Determine the (X, Y) coordinate at the center of the cell enclosing the given text.  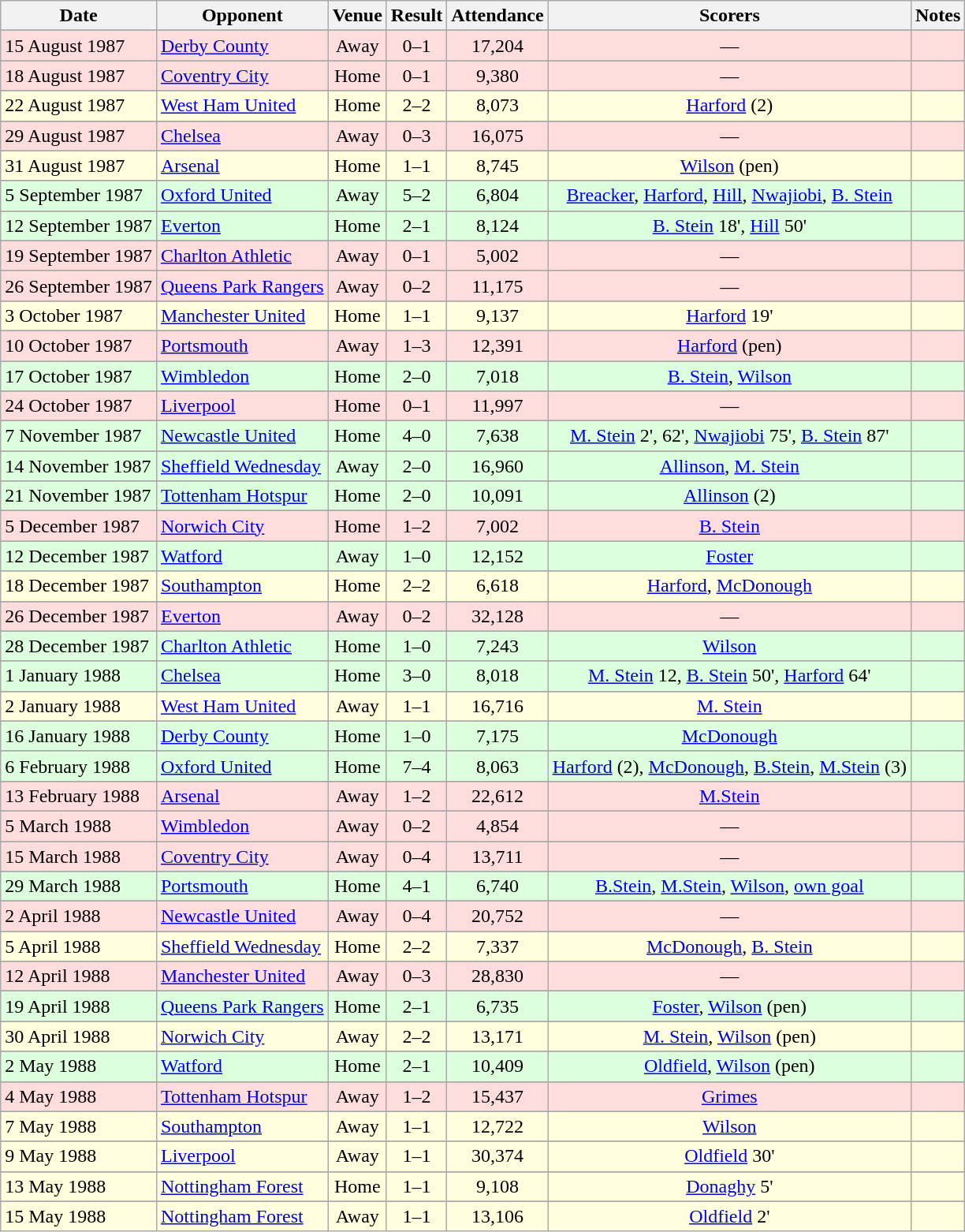
Foster, Wilson (pen) (729, 1006)
31 August 1987 (79, 166)
13,171 (497, 1036)
Allinson, M. Stein (729, 466)
5 December 1987 (79, 526)
3 October 1987 (79, 315)
32,128 (497, 616)
1–3 (416, 345)
12,152 (497, 556)
8,124 (497, 226)
10,091 (497, 496)
19 September 1987 (79, 256)
8,063 (497, 766)
9,137 (497, 315)
Harford (2), McDonough, B.Stein, M.Stein (3) (729, 766)
5 September 1987 (79, 196)
Allinson (2) (729, 496)
22,612 (497, 796)
9 May 1988 (79, 1156)
2 April 1988 (79, 917)
26 December 1987 (79, 616)
Wilson (pen) (729, 166)
16,960 (497, 466)
B. Stein 18', Hill 50' (729, 226)
21 November 1987 (79, 496)
2 January 1988 (79, 706)
10 October 1987 (79, 345)
4 May 1988 (79, 1096)
1 January 1988 (79, 676)
B. Stein (729, 526)
7,002 (497, 526)
7 November 1987 (79, 436)
Harford 19' (729, 315)
4–0 (416, 436)
8,073 (497, 106)
M. Stein (729, 706)
Donaghy 5' (729, 1186)
6,618 (497, 586)
6,735 (497, 1006)
30 April 1988 (79, 1036)
5 April 1988 (79, 946)
B.Stein, M.Stein, Wilson, own goal (729, 887)
18 August 1987 (79, 76)
13,106 (497, 1216)
Harford (pen) (729, 345)
Opponent (242, 16)
17 October 1987 (79, 376)
6,740 (497, 887)
Harford, McDonough (729, 586)
18 December 1987 (79, 586)
14 November 1987 (79, 466)
7,018 (497, 376)
7,243 (497, 646)
Oldfield, Wilson (pen) (729, 1066)
19 April 1988 (79, 1006)
6,804 (497, 196)
M.Stein (729, 796)
Notes (937, 16)
McDonough, B. Stein (729, 946)
13 February 1988 (79, 796)
McDonough (729, 736)
11,175 (497, 286)
Scorers (729, 16)
26 September 1987 (79, 286)
15 May 1988 (79, 1216)
8,745 (497, 166)
3–0 (416, 676)
12 September 1987 (79, 226)
M. Stein 2', 62', Nwajiobi 75', B. Stein 87' (729, 436)
12 April 1988 (79, 976)
5–2 (416, 196)
12,391 (497, 345)
15,437 (497, 1096)
28,830 (497, 976)
7,175 (497, 736)
2 May 1988 (79, 1066)
Oldfield 30' (729, 1156)
24 October 1987 (79, 406)
Venue (357, 16)
Grimes (729, 1096)
12 December 1987 (79, 556)
M. Stein 12, B. Stein 50', Harford 64' (729, 676)
20,752 (497, 917)
13,711 (497, 856)
7 May 1988 (79, 1126)
9,380 (497, 76)
7–4 (416, 766)
29 August 1987 (79, 136)
7,638 (497, 436)
15 March 1988 (79, 856)
30,374 (497, 1156)
12,722 (497, 1126)
10,409 (497, 1066)
22 August 1987 (79, 106)
M. Stein, Wilson (pen) (729, 1036)
6 February 1988 (79, 766)
13 May 1988 (79, 1186)
B. Stein, Wilson (729, 376)
Foster (729, 556)
Oldfield 2' (729, 1216)
15 August 1987 (79, 46)
Harford (2) (729, 106)
Date (79, 16)
9,108 (497, 1186)
7,337 (497, 946)
5 March 1988 (79, 826)
4–1 (416, 887)
Breacker, Harford, Hill, Nwajiobi, B. Stein (729, 196)
16 January 1988 (79, 736)
4,854 (497, 826)
8,018 (497, 676)
29 March 1988 (79, 887)
16,075 (497, 136)
Result (416, 16)
17,204 (497, 46)
11,997 (497, 406)
5,002 (497, 256)
16,716 (497, 706)
28 December 1987 (79, 646)
Attendance (497, 16)
